Pinpoint the cell where the given text exists, returning its (x, y) midpoint coordinate. 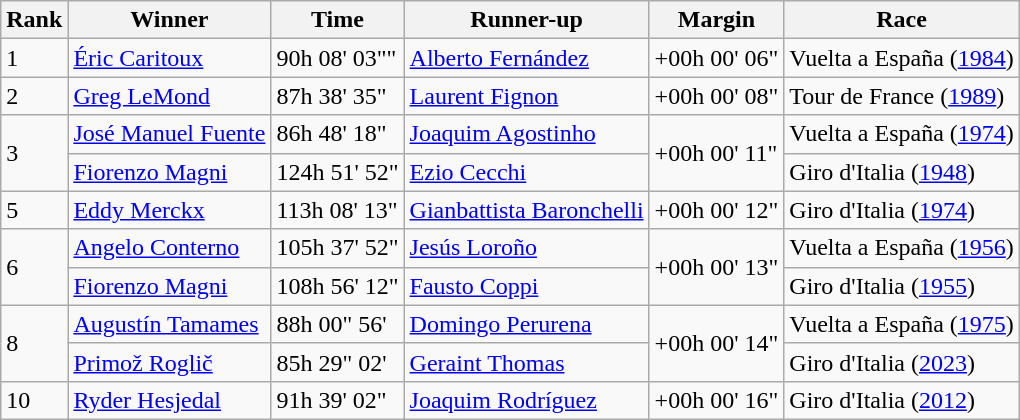
Laurent Fignon (526, 96)
Time (338, 20)
3 (34, 153)
Gianbattista Baronchelli (526, 210)
Rank (34, 20)
Tour de France (1989) (902, 96)
Jesús Loroño (526, 248)
+00h 00' 13" (716, 267)
Augustín Tamames (170, 324)
Vuelta a España (1975) (902, 324)
+00h 00' 16" (716, 400)
Angelo Conterno (170, 248)
Winner (170, 20)
Éric Caritoux (170, 58)
2 (34, 96)
Vuelta a España (1956) (902, 248)
Eddy Merckx (170, 210)
Fausto Coppi (526, 286)
Vuelta a España (1984) (902, 58)
Margin (716, 20)
8 (34, 343)
Giro d'Italia (1948) (902, 172)
Vuelta a España (1974) (902, 134)
Joaquim Agostinho (526, 134)
113h 08' 13" (338, 210)
5 (34, 210)
Ryder Hesjedal (170, 400)
124h 51' 52" (338, 172)
Runner-up (526, 20)
87h 38' 35" (338, 96)
6 (34, 267)
105h 37' 52" (338, 248)
+00h 00' 14" (716, 343)
Giro d'Italia (1974) (902, 210)
Geraint Thomas (526, 362)
+00h 00' 12" (716, 210)
Giro d'Italia (2012) (902, 400)
Joaquim Rodríguez (526, 400)
90h 08' 03"" (338, 58)
Giro d'Italia (1955) (902, 286)
José Manuel Fuente (170, 134)
+00h 00' 11" (716, 153)
86h 48' 18" (338, 134)
+00h 00' 06" (716, 58)
85h 29" 02' (338, 362)
Race (902, 20)
Ezio Cecchi (526, 172)
108h 56' 12" (338, 286)
Domingo Perurena (526, 324)
Giro d'Italia (2023) (902, 362)
+00h 00' 08" (716, 96)
Alberto Fernández (526, 58)
88h 00" 56' (338, 324)
Greg LeMond (170, 96)
1 (34, 58)
10 (34, 400)
91h 39' 02" (338, 400)
Primož Roglič (170, 362)
